Extract the (x, y) coordinate from the center of the cell holding the provided text.  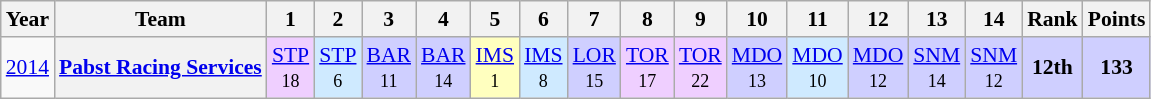
LOR15 (594, 68)
Pabst Racing Services (160, 68)
1 (290, 19)
Team (160, 19)
SNM12 (994, 68)
IMS8 (544, 68)
MDO12 (878, 68)
9 (700, 19)
133 (1117, 68)
BAR11 (390, 68)
2014 (28, 68)
10 (758, 19)
3 (390, 19)
2 (338, 19)
STP6 (338, 68)
TOR22 (700, 68)
7 (594, 19)
IMS1 (496, 68)
12 (878, 19)
BAR14 (444, 68)
TOR17 (648, 68)
11 (818, 19)
8 (648, 19)
13 (936, 19)
5 (496, 19)
STP18 (290, 68)
Rank (1052, 19)
Points (1117, 19)
Year (28, 19)
MDO10 (818, 68)
SNM14 (936, 68)
14 (994, 19)
6 (544, 19)
12th (1052, 68)
MDO13 (758, 68)
4 (444, 19)
